Find where the given text appears and provide that cell's center as (x, y) coordinate. 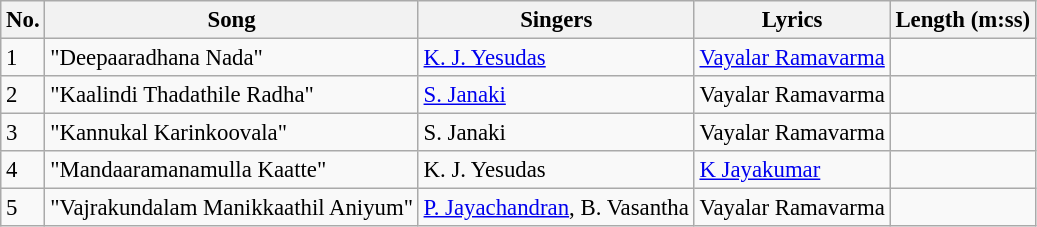
4 (23, 170)
No. (23, 20)
Lyrics (792, 20)
"Mandaaramanamulla Kaatte" (232, 170)
Length (m:ss) (962, 20)
K Jayakumar (792, 170)
"Deepaaradhana Nada" (232, 58)
"Kaalindi Thadathile Radha" (232, 95)
2 (23, 95)
"Kannukal Karinkoovala" (232, 133)
1 (23, 58)
P. Jayachandran, B. Vasantha (556, 208)
Song (232, 20)
Singers (556, 20)
3 (23, 133)
"Vajrakundalam Manikkaathil Aniyum" (232, 208)
5 (23, 208)
